Extract the [X, Y] coordinate from the center of the cell holding the provided text.  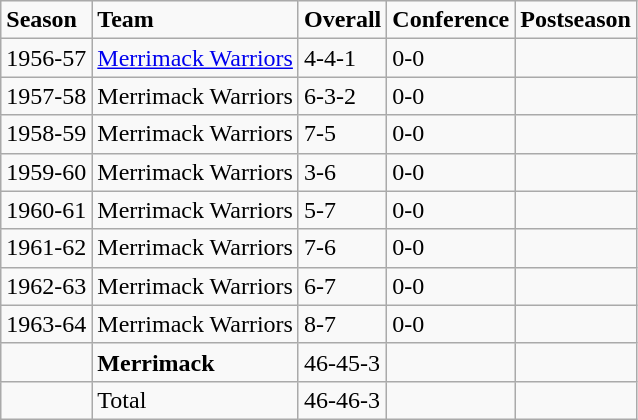
7-6 [342, 248]
1961-62 [46, 248]
46-46-3 [342, 400]
Merrimack [196, 362]
Postseason [576, 20]
1963-64 [46, 324]
Team [196, 20]
8-7 [342, 324]
Overall [342, 20]
5-7 [342, 210]
7-5 [342, 134]
1958-59 [46, 134]
1962-63 [46, 286]
1960-61 [46, 210]
Conference [451, 20]
46-45-3 [342, 362]
6-7 [342, 286]
1959-60 [46, 172]
Total [196, 400]
Season [46, 20]
1956-57 [46, 58]
3-6 [342, 172]
6-3-2 [342, 96]
4-4-1 [342, 58]
1957-58 [46, 96]
